Return (x, y) of the center of cell containing provided text 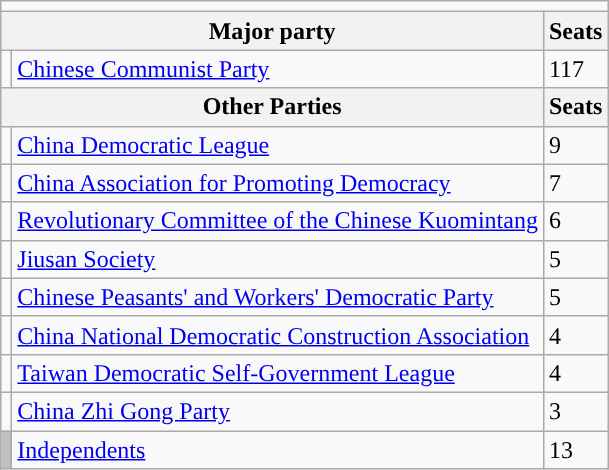
117 (575, 69)
China Association for Promoting Democracy (278, 183)
13 (575, 449)
China National Democratic Construction Association (278, 335)
3 (575, 411)
Other Parties (272, 107)
6 (575, 221)
China Zhi Gong Party (278, 411)
Chinese Communist Party (278, 69)
7 (575, 183)
Major party (272, 31)
Independents (278, 449)
China Democratic League (278, 145)
Chinese Peasants' and Workers' Democratic Party (278, 297)
9 (575, 145)
Jiusan Society (278, 259)
Taiwan Democratic Self-Government League (278, 373)
Revolutionary Committee of the Chinese Kuomintang (278, 221)
